Extract the (x, y) coordinate from the center of the cell holding the provided text.  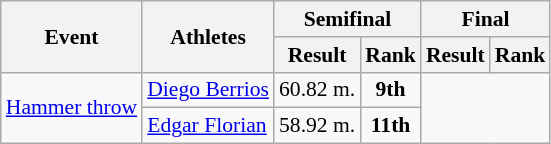
Athletes (208, 36)
Hammer throw (72, 108)
60.82 m. (317, 90)
11th (390, 126)
Diego Berrios (208, 90)
Semifinal (348, 19)
58.92 m. (317, 126)
Edgar Florian (208, 126)
Event (72, 36)
9th (390, 90)
Final (486, 19)
